Pinpoint the cell where the given text exists, returning its (X, Y) midpoint coordinate. 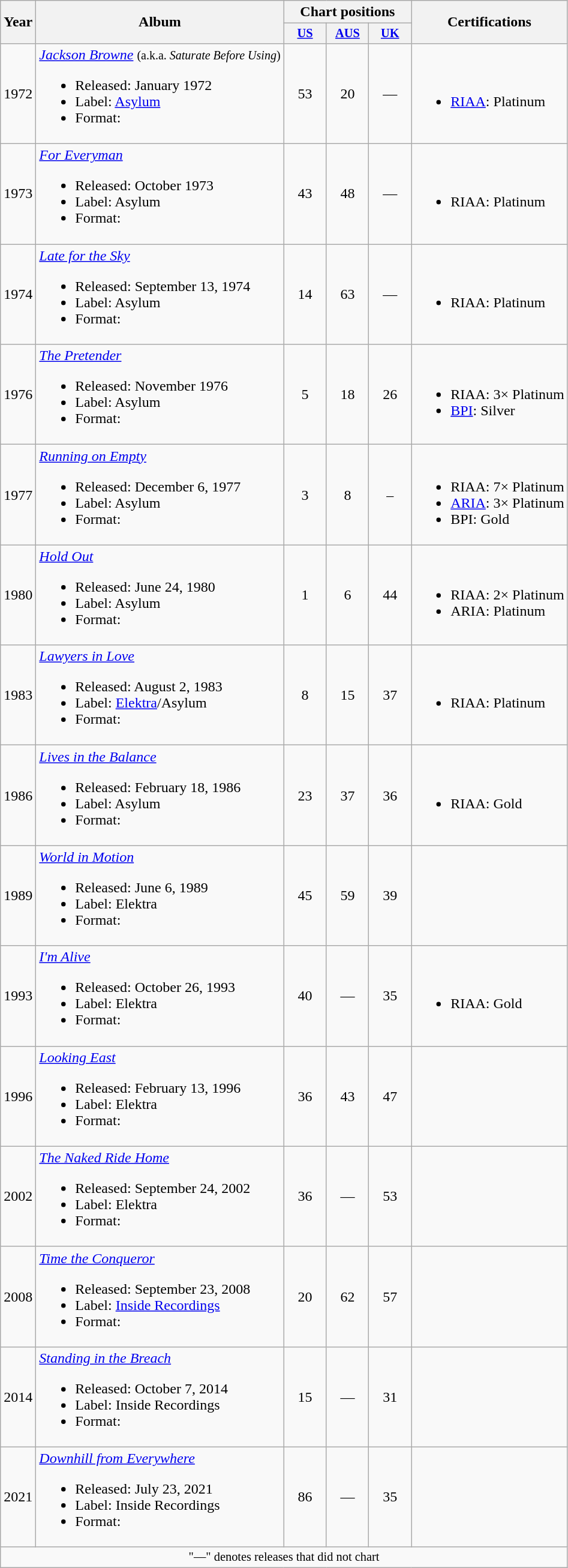
World in MotionReleased: June 6, 1989Label: ElektraFormat: (160, 895)
Standing in the BreachReleased: October 7, 2014Label: Inside RecordingsFormat: (160, 1397)
18 (348, 395)
1973 (18, 194)
44 (390, 595)
US (305, 34)
1974 (18, 294)
47 (390, 1096)
1989 (18, 895)
Chart positions (348, 12)
UK (390, 34)
1983 (18, 695)
Lawyers in LoveReleased: August 2, 1983Label: Elektra/AsylumFormat: (160, 695)
1977 (18, 494)
RIAA: 2× PlatinumARIA: Platinum (489, 595)
RIAA: 7× PlatinumARIA: 3× PlatinumBPI: Gold (489, 494)
26 (390, 395)
2021 (18, 1497)
40 (305, 996)
59 (348, 895)
6 (348, 595)
The PretenderReleased: November 1976Label: AsylumFormat: (160, 395)
Jackson Browne (a.k.a. Saturate Before Using)Released: January 1972Label: AsylumFormat: (160, 94)
RIAA: 3× PlatinumBPI: Silver (489, 395)
1976 (18, 395)
2008 (18, 1296)
Year (18, 22)
63 (348, 294)
86 (305, 1497)
Album (160, 22)
Running on EmptyReleased: December 6, 1977Label: AsylumFormat: (160, 494)
57 (390, 1296)
1 (305, 595)
31 (390, 1397)
1993 (18, 996)
Lives in the BalanceReleased: February 18, 1986Label: AsylumFormat: (160, 796)
For EverymanReleased: October 1973Label: AsylumFormat: (160, 194)
"—" denotes releases that did not chart (284, 1557)
The Naked Ride HomeReleased: September 24, 2002Label: ElektraFormat: (160, 1197)
1972 (18, 94)
1986 (18, 796)
5 (305, 395)
3 (305, 494)
– (390, 494)
I'm AliveReleased: October 26, 1993Label: ElektraFormat: (160, 996)
1980 (18, 595)
23 (305, 796)
Downhill from EverywhereReleased: July 23, 2021Label: Inside RecordingsFormat: (160, 1497)
Looking EastReleased: February 13, 1996Label: ElektraFormat: (160, 1096)
Time the ConquerorReleased: September 23, 2008Label: Inside RecordingsFormat: (160, 1296)
Certifications (489, 22)
48 (348, 194)
1996 (18, 1096)
2002 (18, 1197)
39 (390, 895)
14 (305, 294)
45 (305, 895)
62 (348, 1296)
Late for the SkyReleased: September 13, 1974Label: AsylumFormat: (160, 294)
AUS (348, 34)
2014 (18, 1397)
Hold OutReleased: June 24, 1980Label: AsylumFormat: (160, 595)
